Scan for the cell matching the given text and deliver its (x, y) coordinate at center. 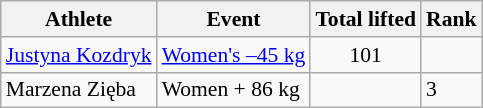
Marzena Zięba (79, 90)
Rank (452, 19)
Total lifted (366, 19)
101 (366, 55)
Women + 86 kg (234, 90)
Justyna Kozdryk (79, 55)
Athlete (79, 19)
Women's –45 kg (234, 55)
Event (234, 19)
3 (452, 90)
